For the text-containing cell, return its midpoint in [x, y] coordinate format. 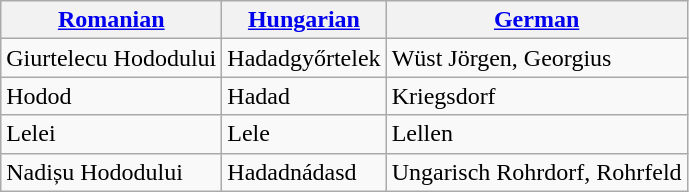
Romanian [112, 20]
Kriegsdorf [536, 96]
Hungarian [304, 20]
Lelei [112, 134]
Hadadnádasd [304, 172]
Wüst Jörgen, Georgius [536, 58]
Hadadgyőrtelek [304, 58]
Lele [304, 134]
Nadișu Hododului [112, 172]
Hodod [112, 96]
Hadad [304, 96]
Lellen [536, 134]
Giurtelecu Hododului [112, 58]
Ungarisch Rohrdorf, Rohrfeld [536, 172]
German [536, 20]
